From the cell containing the given text, extract its center point as (X, Y) coordinate. 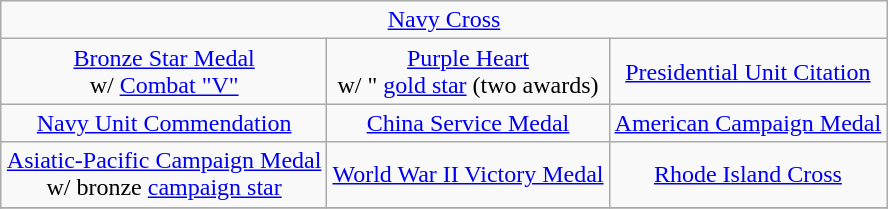
Navy Cross (444, 20)
Bronze Star Medalw/ Combat "V" (164, 72)
Rhode Island Cross (748, 174)
American Campaign Medal (748, 123)
Asiatic-Pacific Campaign Medalw/ bronze campaign star (164, 174)
Navy Unit Commendation (164, 123)
World War II Victory Medal (468, 174)
Purple Heartw/ " gold star (two awards) (468, 72)
Presidential Unit Citation (748, 72)
China Service Medal (468, 123)
